Pinpoint the cell where the given text exists, returning its (X, Y) midpoint coordinate. 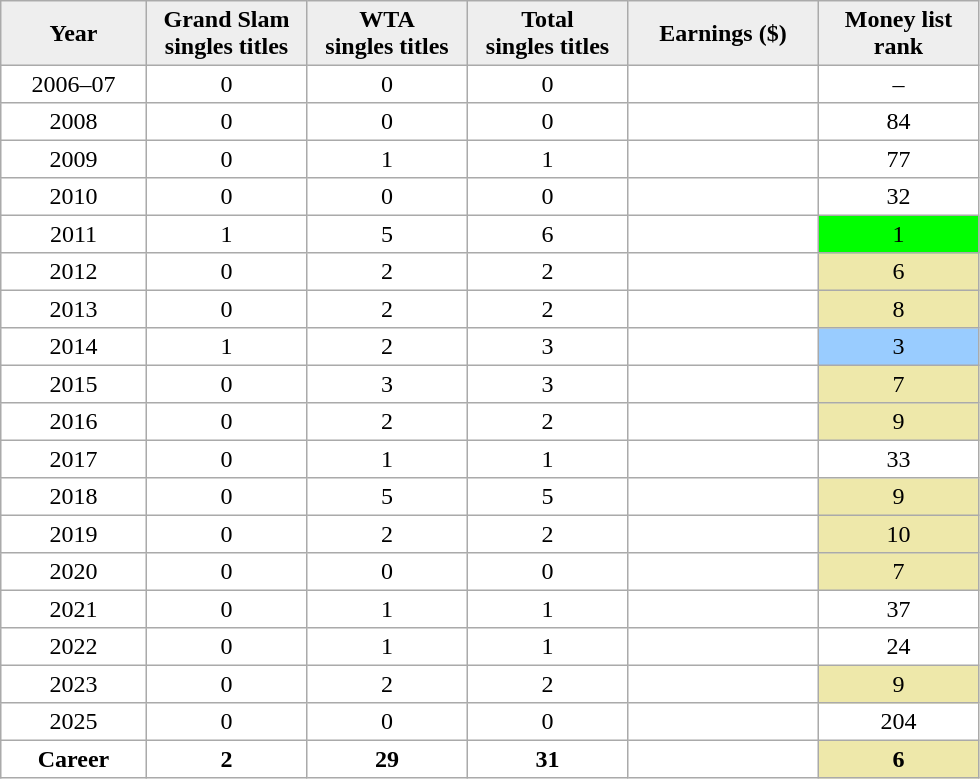
2013 (74, 309)
2022 (74, 647)
2008 (74, 122)
37 (898, 609)
2014 (74, 347)
29 (387, 759)
Money list rank (898, 33)
2017 (74, 459)
77 (898, 159)
2020 (74, 572)
24 (898, 647)
Year (74, 33)
2010 (74, 197)
2018 (74, 497)
2015 (74, 384)
2021 (74, 609)
2011 (74, 234)
84 (898, 122)
Earnings ($) (723, 33)
2025 (74, 722)
33 (898, 459)
2006–07 (74, 84)
32 (898, 197)
WTA singles titles (387, 33)
2019 (74, 534)
10 (898, 534)
2012 (74, 272)
2023 (74, 684)
2009 (74, 159)
31 (547, 759)
Career (74, 759)
204 (898, 722)
8 (898, 309)
Total singles titles (547, 33)
2016 (74, 422)
Grand Slam singles titles (226, 33)
– (898, 84)
